Search for the cell housing the specified text and yield its (x, y) center coordinate. 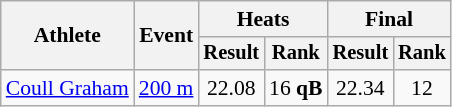
12 (422, 88)
22.08 (231, 88)
Athlete (68, 36)
Coull Graham (68, 88)
16 qB (296, 88)
Heats (262, 19)
200 m (166, 88)
Event (166, 36)
22.34 (361, 88)
Final (390, 19)
